Search for the cell housing the specified text and yield its (x, y) center coordinate. 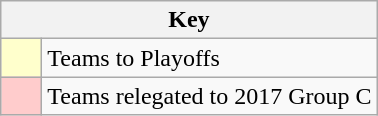
Teams relegated to 2017 Group C (210, 96)
Key (189, 20)
Teams to Playoffs (210, 58)
